For the text-containing cell, return its midpoint in [X, Y] coordinate format. 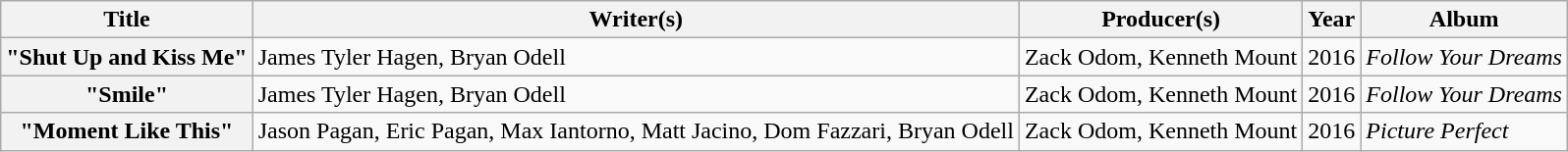
Album [1464, 20]
Writer(s) [636, 20]
Year [1332, 20]
Title [127, 20]
"Moment Like This" [127, 131]
"Shut Up and Kiss Me" [127, 57]
Jason Pagan, Eric Pagan, Max Iantorno, Matt Jacino, Dom Fazzari, Bryan Odell [636, 131]
Producer(s) [1160, 20]
Picture Perfect [1464, 131]
"Smile" [127, 94]
